Find where the given text appears and provide that cell's center as (x, y) coordinate. 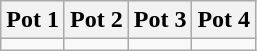
Pot 1 (33, 20)
Pot 4 (224, 20)
Pot 2 (96, 20)
Pot 3 (160, 20)
